Search for the cell housing the specified text and yield its [x, y] center coordinate. 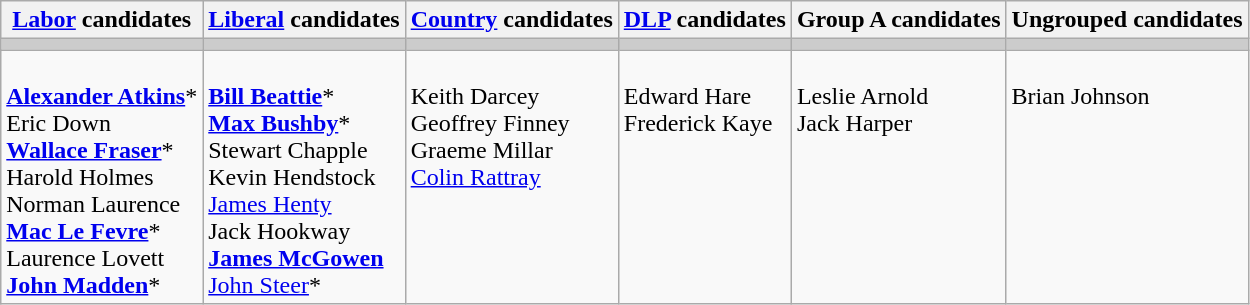
Liberal candidates [304, 20]
Labor candidates [102, 20]
Country candidates [512, 20]
Brian Johnson [1127, 177]
Bill Beattie* Max Bushby* Stewart Chapple Kevin Hendstock James Henty Jack Hookway James McGowen John Steer* [304, 177]
Leslie Arnold Jack Harper [898, 177]
Group A candidates [898, 20]
Keith Darcey Geoffrey Finney Graeme Millar Colin Rattray [512, 177]
DLP candidates [704, 20]
Edward Hare Frederick Kaye [704, 177]
Alexander Atkins* Eric Down Wallace Fraser* Harold Holmes Norman Laurence Mac Le Fevre* Laurence Lovett John Madden* [102, 177]
Ungrouped candidates [1127, 20]
